Search for the cell housing the specified text and yield its (x, y) center coordinate. 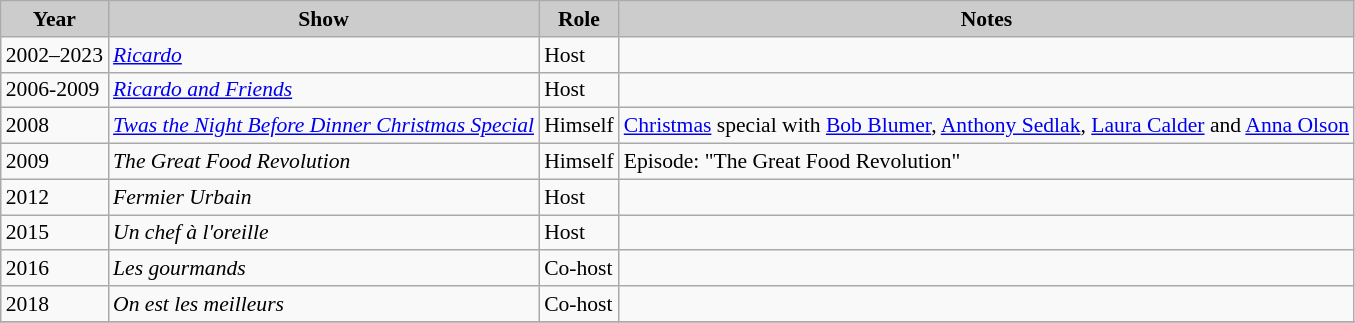
2015 (54, 233)
2002–2023 (54, 55)
2008 (54, 126)
Twas the Night Before Dinner Christmas Special (324, 126)
2009 (54, 162)
The Great Food Revolution (324, 162)
2012 (54, 197)
Ricardo and Friends (324, 90)
Notes (986, 19)
Les gourmands (324, 269)
Episode: "The Great Food Revolution" (986, 162)
Role (579, 19)
Fermier Urbain (324, 197)
Year (54, 19)
Christmas special with Bob Blumer, Anthony Sedlak, Laura Calder and Anna Olson (986, 126)
On est les meilleurs (324, 304)
Un chef à l'oreille (324, 233)
Show (324, 19)
2018 (54, 304)
2016 (54, 269)
Ricardo (324, 55)
2006-2009 (54, 90)
